Capture the cell that displays the provided text and extract its [x, y] central coordinate. 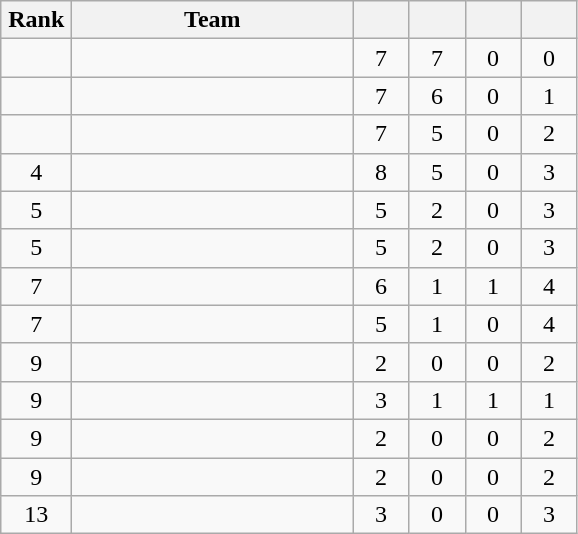
Team [212, 20]
13 [36, 515]
8 [381, 172]
Rank [36, 20]
